Search for the cell housing the specified text and yield its [X, Y] center coordinate. 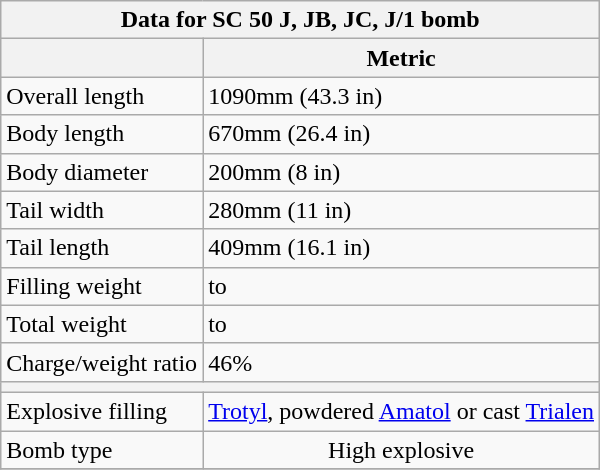
280mm (11 in) [402, 210]
Metric [402, 58]
High explosive [402, 449]
Trotyl, powdered Amatol or cast Trialen [402, 411]
Explosive filling [102, 411]
200mm (8 in) [402, 172]
Total weight [102, 324]
46% [402, 362]
Tail length [102, 248]
Body length [102, 134]
Charge/weight ratio [102, 362]
Tail width [102, 210]
Bomb type [102, 449]
Filling weight [102, 286]
Overall length [102, 96]
1090mm (43.3 in) [402, 96]
409mm (16.1 in) [402, 248]
670mm (26.4 in) [402, 134]
Data for SC 50 J, JB, JC, J/1 bomb [300, 20]
Body diameter [102, 172]
